Provide the [x, y] coordinate of the cell's center where the given text is located.  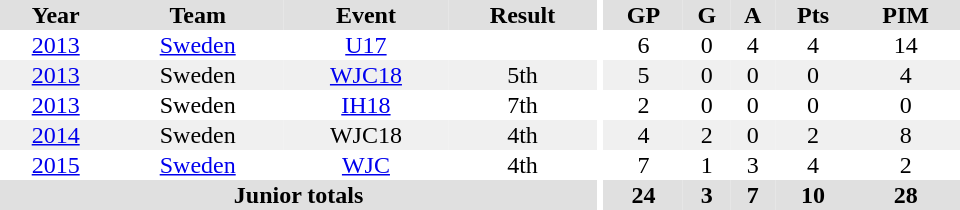
G [706, 15]
28 [906, 195]
Pts [813, 15]
WJC [366, 165]
Result [522, 15]
IH18 [366, 105]
Year [56, 15]
GP [644, 15]
14 [906, 45]
PIM [906, 15]
6 [644, 45]
10 [813, 195]
8 [906, 135]
2014 [56, 135]
A [752, 15]
Event [366, 15]
7th [522, 105]
Junior totals [298, 195]
24 [644, 195]
1 [706, 165]
5 [644, 75]
U17 [366, 45]
2015 [56, 165]
Team [198, 15]
5th [522, 75]
